Provide the (x, y) coordinate of the cell's center where the given text is located.  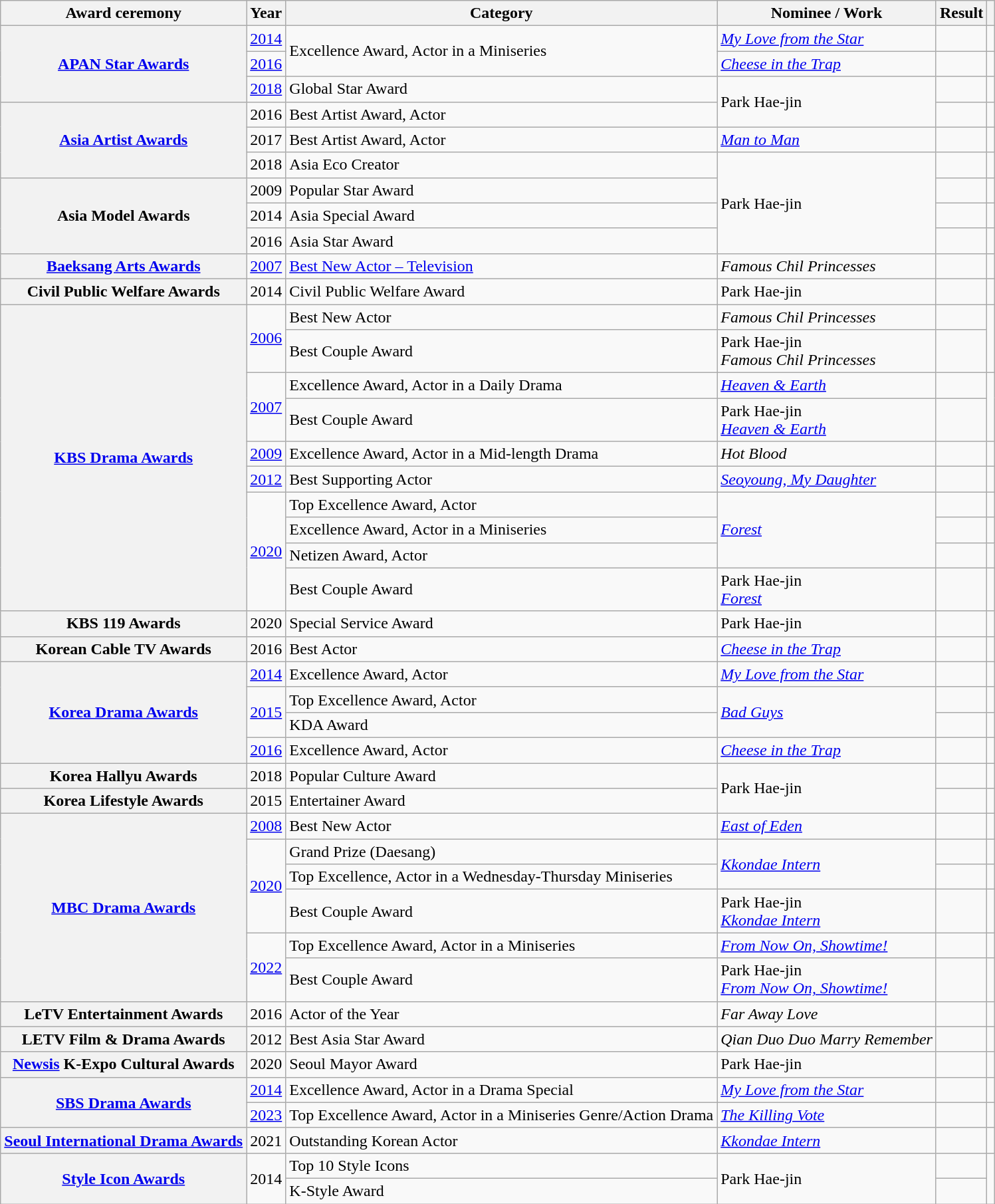
Netizen Award, Actor (501, 555)
Category (501, 13)
Excellence Award, Actor in a Drama Special (501, 1090)
Far Away Love (827, 1014)
Global Star Award (501, 89)
Man to Man (827, 140)
Seoul Mayor Award (501, 1064)
Best Actor (501, 649)
Asia Eco Creator (501, 165)
Asia Special Award (501, 215)
Park Hae-jin Forest (827, 589)
Korea Drama Awards (124, 712)
Award ceremony (124, 13)
K-Style Award (501, 1191)
Excellence Award, Actor in a Daily Drama (501, 386)
East of Eden (827, 826)
Special Service Award (501, 624)
Nominee / Work (827, 13)
Year (266, 13)
2023 (266, 1115)
Forest (827, 530)
Top Excellence Award, Actor in a Miniseries (501, 945)
Entertainer Award (501, 801)
Actor of the Year (501, 1014)
Popular Culture Award (501, 776)
LeTV Entertainment Awards (124, 1014)
KBS Drama Awards (124, 458)
Asia Star Award (501, 241)
Park Hae-jin Famous Chil Princesses (827, 351)
Heaven & Earth (827, 386)
LETV Film & Drama Awards (124, 1039)
Top 10 Style Icons (501, 1165)
Korean Cable TV Awards (124, 649)
Top Excellence Award, Actor in a Miniseries Genre/Action Drama (501, 1115)
Civil Public Welfare Awards (124, 291)
Civil Public Welfare Award (501, 291)
2021 (266, 1140)
MBC Drama Awards (124, 907)
Excellence Award, Actor in a Mid-length Drama (501, 454)
Bad Guys (827, 712)
Park Hae-jin Kkondae Intern (827, 911)
Style Icon Awards (124, 1178)
From Now On, Showtime! (827, 945)
Korea Lifestyle Awards (124, 801)
APAN Star Awards (124, 64)
Asia Artist Awards (124, 140)
2017 (266, 140)
Best Asia Star Award (501, 1039)
Baeksang Arts Awards (124, 266)
2008 (266, 826)
Best Supporting Actor (501, 479)
Result (961, 13)
Hot Blood (827, 454)
Grand Prize (Daesang) (501, 852)
SBS Drama Awards (124, 1102)
2006 (266, 339)
2022 (266, 967)
The Killing Vote (827, 1115)
Newsis K-Expo Cultural Awards (124, 1064)
Park Hae-jin From Now On, Showtime! (827, 980)
KDA Award (501, 725)
Seoyoung, My Daughter (827, 479)
Best New Actor – Television (501, 266)
Seoul International Drama Awards (124, 1140)
Park Hae-jin Heaven & Earth (827, 420)
Outstanding Korean Actor (501, 1140)
KBS 119 Awards (124, 624)
Asia Model Awards (124, 215)
Korea Hallyu Awards (124, 776)
Top Excellence, Actor in a Wednesday-Thursday Miniseries (501, 877)
Popular Star Award (501, 190)
Qian Duo Duo Marry Remember (827, 1039)
